Provide the [X, Y] coordinate of the cell's center where the given text is located.  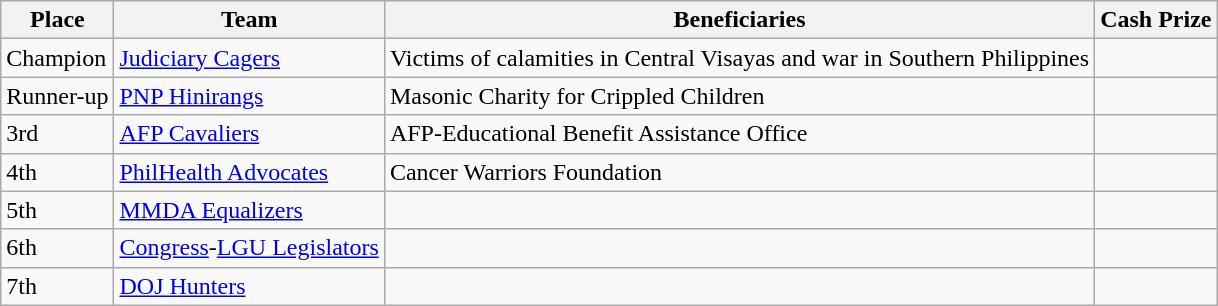
Victims of calamities in Central Visayas and war in Southern Philippines [739, 58]
Beneficiaries [739, 20]
Masonic Charity for Crippled Children [739, 96]
Judiciary Cagers [249, 58]
Cancer Warriors Foundation [739, 172]
Cash Prize [1156, 20]
5th [58, 210]
DOJ Hunters [249, 286]
AFP-Educational Benefit Assistance Office [739, 134]
3rd [58, 134]
4th [58, 172]
Team [249, 20]
PhilHealth Advocates [249, 172]
6th [58, 248]
MMDA Equalizers [249, 210]
Place [58, 20]
Congress-LGU Legislators [249, 248]
PNP Hinirangs [249, 96]
7th [58, 286]
Champion [58, 58]
AFP Cavaliers [249, 134]
Runner-up [58, 96]
